Capture the cell that displays the provided text and extract its (x, y) central coordinate. 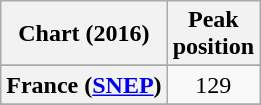
Chart (2016) (84, 34)
129 (213, 85)
France (SNEP) (84, 85)
Peakposition (213, 34)
